Provide the (X, Y) coordinate of the cell's center where the given text is located.  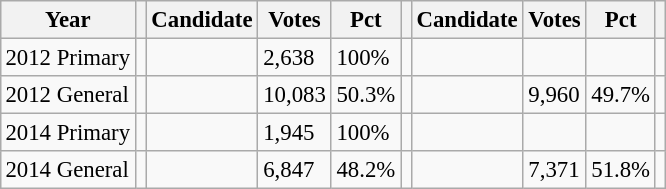
49.7% (620, 95)
7,371 (554, 170)
9,960 (554, 95)
2012 Primary (68, 57)
Year (68, 20)
6,847 (294, 170)
50.3% (366, 95)
2014 General (68, 170)
2,638 (294, 57)
51.8% (620, 170)
48.2% (366, 170)
2012 General (68, 95)
2014 Primary (68, 133)
1,945 (294, 133)
10,083 (294, 95)
